Provide the (X, Y) coordinate of the cell's center where the given text is located.  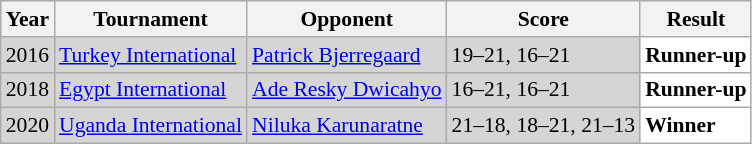
Opponent (347, 19)
16–21, 16–21 (544, 90)
Patrick Bjerregaard (347, 55)
2020 (28, 126)
Uganda International (150, 126)
Result (696, 19)
Year (28, 19)
2018 (28, 90)
Score (544, 19)
Turkey International (150, 55)
Egypt International (150, 90)
Niluka Karunaratne (347, 126)
Ade Resky Dwicahyo (347, 90)
21–18, 18–21, 21–13 (544, 126)
2016 (28, 55)
19–21, 16–21 (544, 55)
Tournament (150, 19)
Winner (696, 126)
